Scan for the cell matching the given text and deliver its [X, Y] coordinate at center. 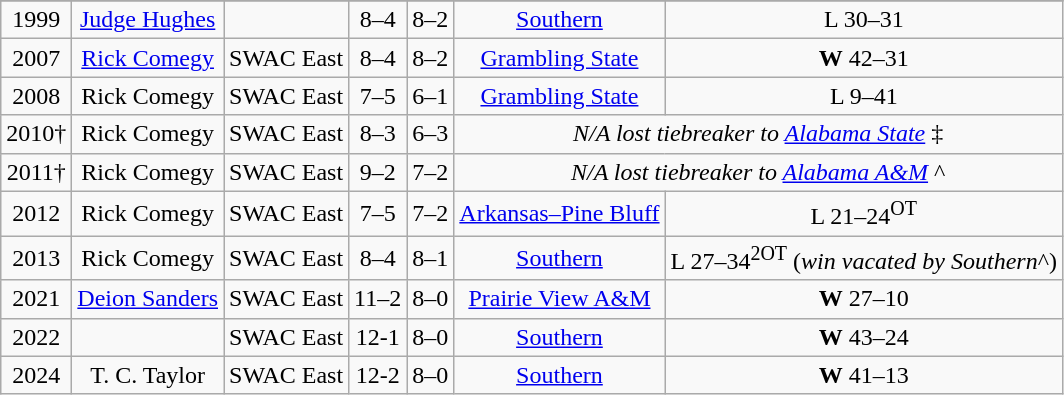
12-1 [378, 337]
12-2 [378, 375]
2021 [36, 299]
L 30–31 [864, 20]
8–1 [430, 258]
2008 [36, 96]
2024 [36, 375]
L 27–342OT (win vacated by Southern^) [864, 258]
6–1 [430, 96]
L 21–24OT [864, 214]
2013 [36, 258]
W 41–13 [864, 375]
L 9–41 [864, 96]
9–2 [378, 172]
N/A lost tiebreaker to Alabama State ‡ [758, 134]
T. C. Taylor [148, 375]
N/A lost tiebreaker to Alabama A&M ^ [758, 172]
2010† [36, 134]
2012 [36, 214]
1999 [36, 20]
6–3 [430, 134]
W 42–31 [864, 58]
2022 [36, 337]
Judge Hughes [148, 20]
W 27–10 [864, 299]
11–2 [378, 299]
W 43–24 [864, 337]
Prairie View A&M [560, 299]
2011† [36, 172]
2007 [36, 58]
Arkansas–Pine Bluff [560, 214]
8–3 [378, 134]
Deion Sanders [148, 299]
